Output the [X, Y] coordinate of the center of the cell containing the given text.  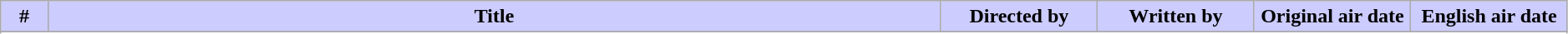
Title [495, 17]
Written by [1176, 17]
Directed by [1019, 17]
English air date [1489, 17]
Original air date [1332, 17]
# [24, 17]
